Determine the (X, Y) coordinate at the center of the cell enclosing the given text.  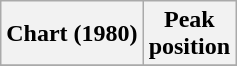
Chart (1980) (72, 34)
Peakposition (189, 34)
